Capture the cell that displays the provided text and extract its [X, Y] central coordinate. 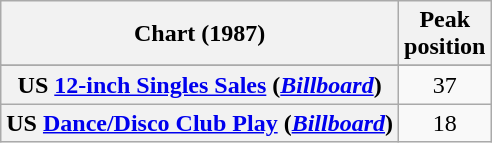
Peakposition [445, 34]
US Dance/Disco Club Play (Billboard) [200, 123]
Chart (1987) [200, 34]
18 [445, 123]
37 [445, 85]
US 12-inch Singles Sales (Billboard) [200, 85]
